Search for the cell housing the specified text and yield its [X, Y] center coordinate. 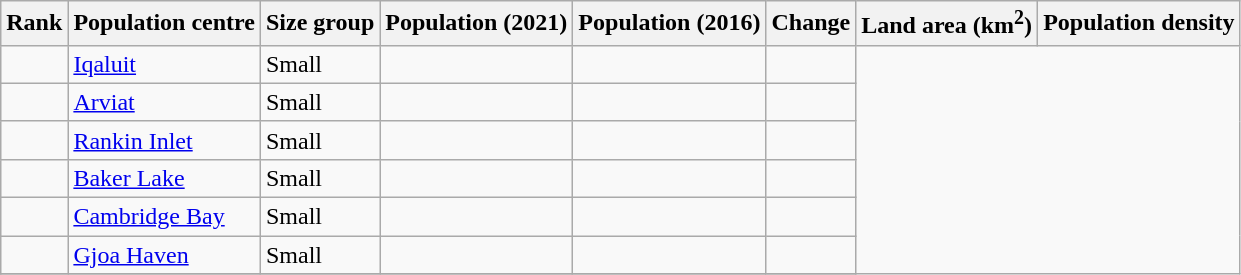
Population (2021) [476, 24]
Gjoa Haven [164, 255]
Rank [34, 24]
Population (2016) [670, 24]
Size group [320, 24]
Iqaluit [164, 64]
Cambridge Bay [164, 217]
Land area (km2) [947, 24]
Change [811, 24]
Arviat [164, 102]
Population centre [164, 24]
Population density [1139, 24]
Rankin Inlet [164, 140]
Baker Lake [164, 178]
